Find where the given text appears and provide that cell's center as [X, Y] coordinate. 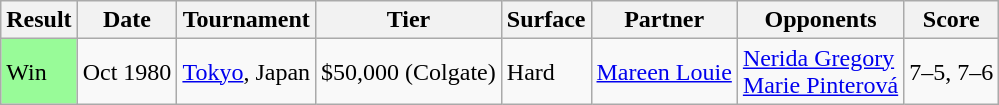
Tournament [246, 20]
Hard [546, 72]
Result [39, 20]
Tier [409, 20]
Date [127, 20]
$50,000 (Colgate) [409, 72]
Surface [546, 20]
Tokyo, Japan [246, 72]
Oct 1980 [127, 72]
Win [39, 72]
7–5, 7–6 [952, 72]
Opponents [820, 20]
Partner [664, 20]
Nerida Gregory Marie Pinterová [820, 72]
Mareen Louie [664, 72]
Score [952, 20]
